Output the (x, y) coordinate of the center of the cell containing the given text.  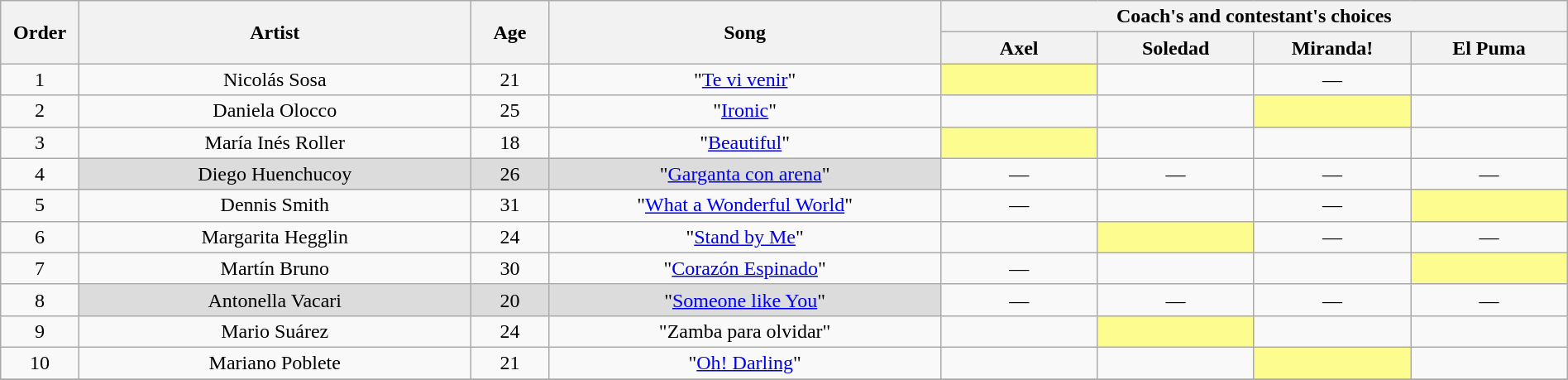
18 (509, 142)
Dennis Smith (275, 205)
"What a Wonderful World" (745, 205)
8 (40, 300)
Age (509, 32)
Miranda! (1331, 48)
"Stand by Me" (745, 237)
Mariano Poblete (275, 363)
7 (40, 268)
30 (509, 268)
"Corazón Espinado" (745, 268)
"Te vi venir" (745, 79)
Nicolás Sosa (275, 79)
"Oh! Darling" (745, 363)
"Garganta con arena" (745, 174)
9 (40, 331)
"Beautiful" (745, 142)
2 (40, 111)
Daniela Olocco (275, 111)
Soledad (1176, 48)
20 (509, 300)
10 (40, 363)
Song (745, 32)
6 (40, 237)
Margarita Hegglin (275, 237)
Martín Bruno (275, 268)
Mario Suárez (275, 331)
"Zamba para olvidar" (745, 331)
El Puma (1489, 48)
25 (509, 111)
Antonella Vacari (275, 300)
5 (40, 205)
4 (40, 174)
3 (40, 142)
Diego Huenchucoy (275, 174)
31 (509, 205)
1 (40, 79)
"Ironic" (745, 111)
Coach's and contestant's choices (1254, 17)
26 (509, 174)
"Someone like You" (745, 300)
Axel (1019, 48)
Order (40, 32)
Artist (275, 32)
María Inés Roller (275, 142)
